Extract the [x, y] coordinate from the center of the cell holding the provided text.  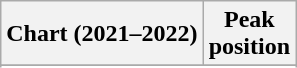
Peakposition [249, 34]
Chart (2021–2022) [102, 34]
